Output the (x, y) coordinate of the center of the cell containing the given text.  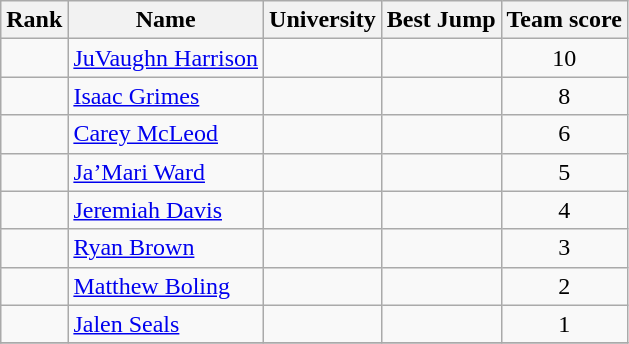
6 (564, 134)
University (323, 20)
10 (564, 58)
Jeremiah Davis (166, 210)
5 (564, 172)
Ja’Mari Ward (166, 172)
3 (564, 248)
Matthew Boling (166, 286)
Name (166, 20)
2 (564, 286)
1 (564, 324)
4 (564, 210)
Best Jump (441, 20)
JuVaughn Harrison (166, 58)
Jalen Seals (166, 324)
Isaac Grimes (166, 96)
Team score (564, 20)
Ryan Brown (166, 248)
8 (564, 96)
Carey McLeod (166, 134)
Rank (34, 20)
